Capture the cell that displays the provided text and extract its [x, y] central coordinate. 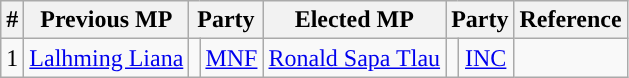
INC [486, 58]
# [12, 20]
MNF [232, 58]
Lalhming Liana [106, 58]
Elected MP [354, 20]
1 [12, 58]
Ronald Sapa Tlau [354, 58]
Reference [570, 20]
Previous MP [106, 20]
